Capture the cell that displays the provided text and extract its (X, Y) central coordinate. 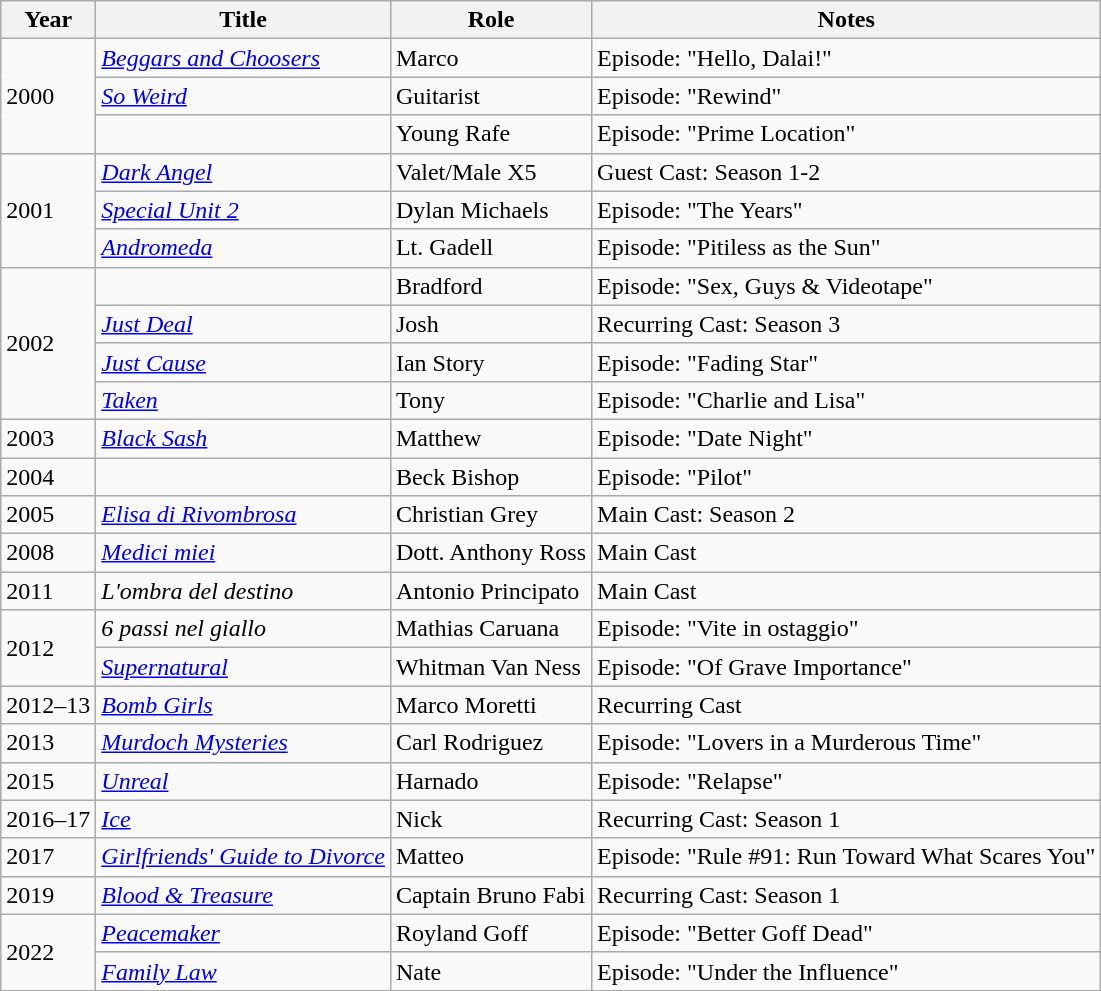
2011 (48, 591)
Josh (490, 324)
2015 (48, 781)
Mathias Caruana (490, 629)
Episode: "Prime Location" (846, 134)
Whitman Van Ness (490, 667)
2001 (48, 210)
Episode: "Relapse" (846, 781)
Guest Cast: Season 1-2 (846, 172)
L'ombra del destino (244, 591)
2004 (48, 477)
Episode: "The Years" (846, 210)
Main Cast: Season 2 (846, 515)
Episode: "Better Goff Dead" (846, 933)
Episode: "Rule #91: Run Toward What Scares You" (846, 857)
Matthew (490, 438)
Harnado (490, 781)
2012 (48, 648)
So Weird (244, 96)
Matteo (490, 857)
Antonio Principato (490, 591)
Just Cause (244, 362)
Beggars and Choosers (244, 58)
Episode: "Lovers in a Murderous Time" (846, 743)
2019 (48, 895)
Year (48, 20)
2002 (48, 343)
Elisa di Rivombrosa (244, 515)
Andromeda (244, 248)
Ice (244, 819)
Episode: "Vite in ostaggio" (846, 629)
Just Deal (244, 324)
Nate (490, 971)
2022 (48, 952)
Episode: "Rewind" (846, 96)
Black Sash (244, 438)
Peacemaker (244, 933)
2013 (48, 743)
Episode: "Charlie and Lisa" (846, 400)
Dylan Michaels (490, 210)
Supernatural (244, 667)
Taken (244, 400)
Dark Angel (244, 172)
2005 (48, 515)
2008 (48, 553)
Episode: "Fading Star" (846, 362)
Blood & Treasure (244, 895)
Bomb Girls (244, 705)
Nick (490, 819)
2003 (48, 438)
Special Unit 2 (244, 210)
Young Rafe (490, 134)
Beck Bishop (490, 477)
Recurring Cast (846, 705)
Captain Bruno Fabi (490, 895)
Marco (490, 58)
Marco Moretti (490, 705)
Episode: "Hello, Dalai!" (846, 58)
Family Law (244, 971)
6 passi nel giallo (244, 629)
Dott. Anthony Ross (490, 553)
Episode: "Pilot" (846, 477)
Ian Story (490, 362)
Christian Grey (490, 515)
Medici miei (244, 553)
Notes (846, 20)
Royland Goff (490, 933)
2000 (48, 96)
Episode: "Under the Influence" (846, 971)
Unreal (244, 781)
Episode: "Sex, Guys & Videotape" (846, 286)
Episode: "Pitiless as the Sun" (846, 248)
Title (244, 20)
2012–13 (48, 705)
Girlfriends' Guide to Divorce (244, 857)
Carl Rodriguez (490, 743)
Murdoch Mysteries (244, 743)
Role (490, 20)
Lt. Gadell (490, 248)
2016–17 (48, 819)
Bradford (490, 286)
Episode: "Date Night" (846, 438)
Recurring Cast: Season 3 (846, 324)
Valet/Male X5 (490, 172)
Guitarist (490, 96)
Episode: "Of Grave Importance" (846, 667)
2017 (48, 857)
Tony (490, 400)
